Capture the cell that displays the provided text and extract its [x, y] central coordinate. 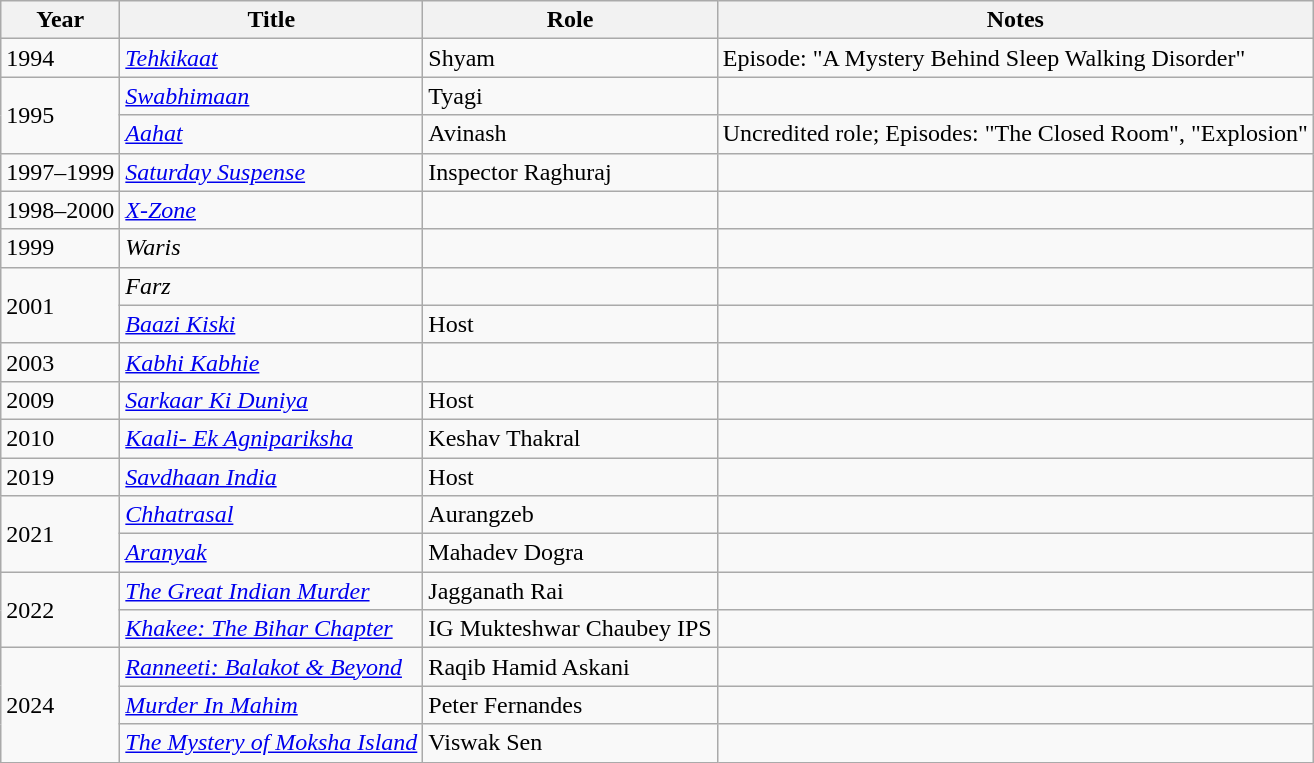
1999 [60, 248]
X-Zone [272, 210]
Role [570, 20]
Raqib Hamid Askani [570, 667]
2022 [60, 610]
Waris [272, 248]
Peter Fernandes [570, 705]
Inspector Raghuraj [570, 172]
The Great Indian Murder [272, 591]
1997–1999 [60, 172]
2003 [60, 362]
Aahat [272, 134]
Ranneeti: Balakot & Beyond [272, 667]
The Mystery of Moksha Island [272, 743]
Avinash [570, 134]
Khakee: The Bihar Chapter [272, 629]
Farz [272, 286]
1998–2000 [60, 210]
2021 [60, 534]
Aurangzeb [570, 515]
Savdhaan India [272, 477]
Aranyak [272, 553]
Swabhimaan [272, 96]
Mahadev Dogra [570, 553]
Shyam [570, 58]
2001 [60, 305]
2010 [60, 438]
1995 [60, 115]
Notes [1015, 20]
Murder In Mahim [272, 705]
Episode: "A Mystery Behind Sleep Walking Disorder" [1015, 58]
Chhatrasal [272, 515]
Kaali- Ek Agnipariksha [272, 438]
2024 [60, 705]
Keshav Thakral [570, 438]
Tyagi [570, 96]
Kabhi Kabhie [272, 362]
Jagganath Rai [570, 591]
Title [272, 20]
Sarkaar Ki Duniya [272, 400]
2009 [60, 400]
1994 [60, 58]
Saturday Suspense [272, 172]
Tehkikaat [272, 58]
Year [60, 20]
Baazi Kiski [272, 324]
Viswak Sen [570, 743]
IG Mukteshwar Chaubey IPS [570, 629]
Uncredited role; Episodes: "The Closed Room", "Explosion" [1015, 134]
2019 [60, 477]
